Capture the cell that displays the provided text and extract its (x, y) central coordinate. 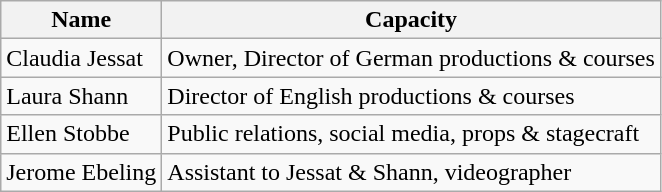
Ellen Stobbe (82, 134)
Director of English productions & courses (412, 96)
Public relations, social media, props & stagecraft (412, 134)
Capacity (412, 20)
Name (82, 20)
Claudia Jessat (82, 58)
Assistant to Jessat & Shann, videographer (412, 172)
Owner, Director of German productions & courses (412, 58)
Laura Shann (82, 96)
Jerome Ebeling (82, 172)
